Locate the cell with the specified text and output its (x, y) center coordinate. 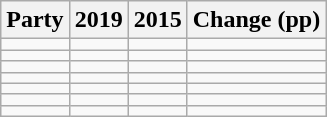
Party (35, 20)
Change (pp) (256, 20)
2015 (158, 20)
2019 (98, 20)
